Provide the [x, y] coordinate of the cell's center where the given text is located.  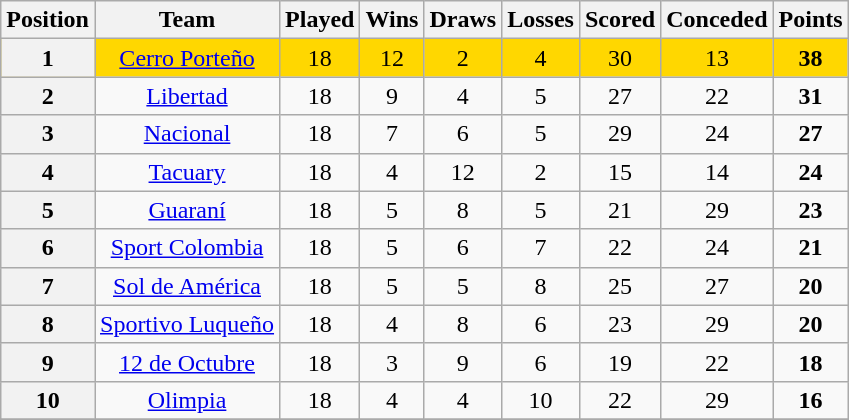
Guaraní [186, 210]
Sportivo Luqueño [186, 324]
Conceded [717, 20]
Wins [392, 20]
Cerro Porteño [186, 58]
16 [810, 400]
1 [48, 58]
Sport Colombia [186, 248]
Nacional [186, 134]
Draws [463, 20]
15 [620, 172]
Position [48, 20]
30 [620, 58]
12 de Octubre [186, 362]
38 [810, 58]
Scored [620, 20]
Libertad [186, 96]
19 [620, 362]
13 [717, 58]
Sol de América [186, 286]
Losses [541, 20]
Team [186, 20]
Points [810, 20]
Tacuary [186, 172]
Played [320, 20]
31 [810, 96]
14 [717, 172]
Olimpia [186, 400]
25 [620, 286]
